Capture the cell that displays the provided text and extract its [X, Y] central coordinate. 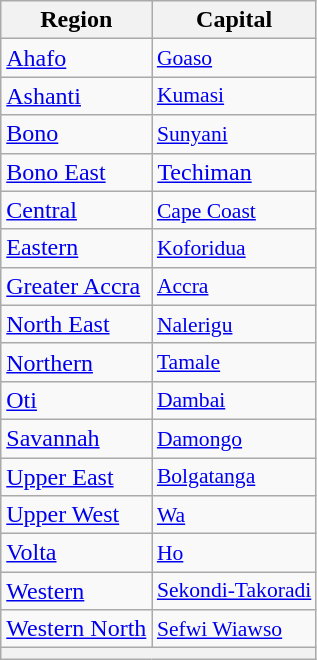
Bolgatanga [234, 477]
Ashanti [76, 96]
Koforidua [234, 248]
Savannah [76, 438]
Bono East [76, 172]
Capital [234, 20]
Techiman [234, 172]
Oti [76, 400]
Western [76, 591]
Accra [234, 286]
Greater Accra [76, 286]
Ahafo [76, 58]
Sefwi Wiawso [234, 629]
Eastern [76, 248]
Upper West [76, 515]
Central [76, 210]
Volta [76, 553]
Sekondi-Takoradi [234, 591]
Region [76, 20]
Ho [234, 553]
Kumasi [234, 96]
Northern [76, 362]
Upper East [76, 477]
Western North [76, 629]
Dambai [234, 400]
Damongo [234, 438]
Wa [234, 515]
Nalerigu [234, 324]
Tamale [234, 362]
Cape Coast [234, 210]
Bono [76, 134]
North East [76, 324]
Sunyani [234, 134]
Goaso [234, 58]
